Provide the [X, Y] coordinate of the cell's center where the given text is located.  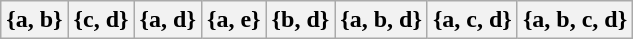
{a, b, c, d} [574, 20]
{c, d} [101, 20]
{a, c, d} [472, 20]
{b, d} [300, 20]
{a, b} [34, 20]
{a, b, d} [382, 20]
{a, d} [168, 20]
{a, e} [234, 20]
